Search for the cell housing the specified text and yield its [x, y] center coordinate. 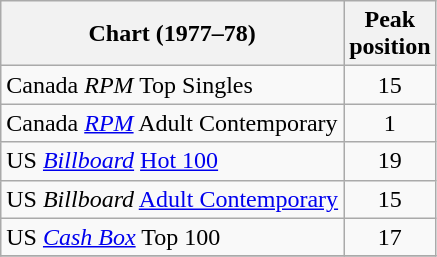
17 [390, 237]
Canada RPM Adult Contemporary [172, 123]
19 [390, 161]
US Billboard Adult Contemporary [172, 199]
Peakposition [390, 34]
Canada RPM Top Singles [172, 85]
Chart (1977–78) [172, 34]
1 [390, 123]
US Cash Box Top 100 [172, 237]
US Billboard Hot 100 [172, 161]
